From the cell containing the given text, extract its center point as (x, y) coordinate. 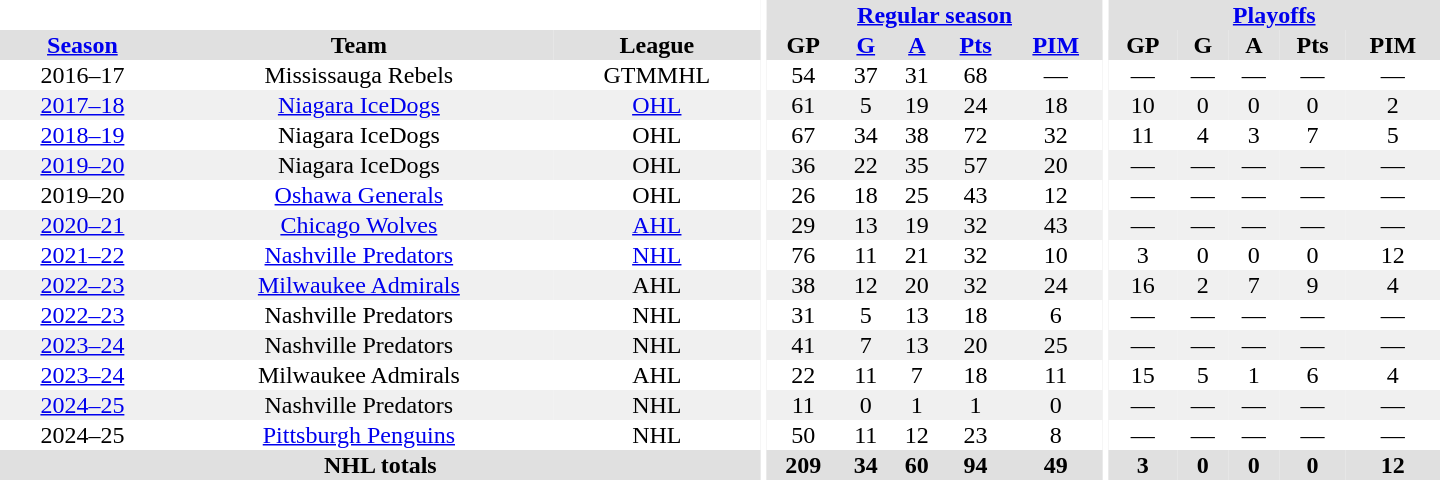
Oshawa Generals (359, 195)
35 (916, 165)
209 (803, 465)
76 (803, 255)
16 (1142, 285)
8 (1056, 435)
37 (866, 75)
Chicago Wolves (359, 225)
54 (803, 75)
23 (975, 435)
2018–19 (82, 135)
2021–22 (82, 255)
68 (975, 75)
26 (803, 195)
60 (916, 465)
Mississauga Rebels (359, 75)
94 (975, 465)
League (657, 45)
67 (803, 135)
NHL totals (380, 465)
57 (975, 165)
41 (803, 345)
15 (1142, 375)
Season (82, 45)
49 (1056, 465)
50 (803, 435)
GTMMHL (657, 75)
Pittsburgh Penguins (359, 435)
2016–17 (82, 75)
61 (803, 105)
2017–18 (82, 105)
72 (975, 135)
21 (916, 255)
Team (359, 45)
2020–21 (82, 225)
9 (1312, 285)
29 (803, 225)
Playoffs (1274, 15)
Regular season (934, 15)
36 (803, 165)
